Find where the given text appears and provide that cell's center as (X, Y) coordinate. 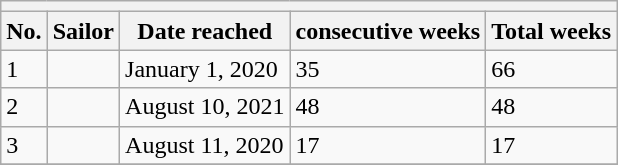
No. (24, 31)
August 10, 2021 (205, 107)
August 11, 2020 (205, 145)
Date reached (205, 31)
66 (552, 69)
Total weeks (552, 31)
Sailor (83, 31)
35 (388, 69)
consecutive weeks (388, 31)
January 1, 2020 (205, 69)
2 (24, 107)
3 (24, 145)
1 (24, 69)
